Locate the cell with the specified text and output its [X, Y] center coordinate. 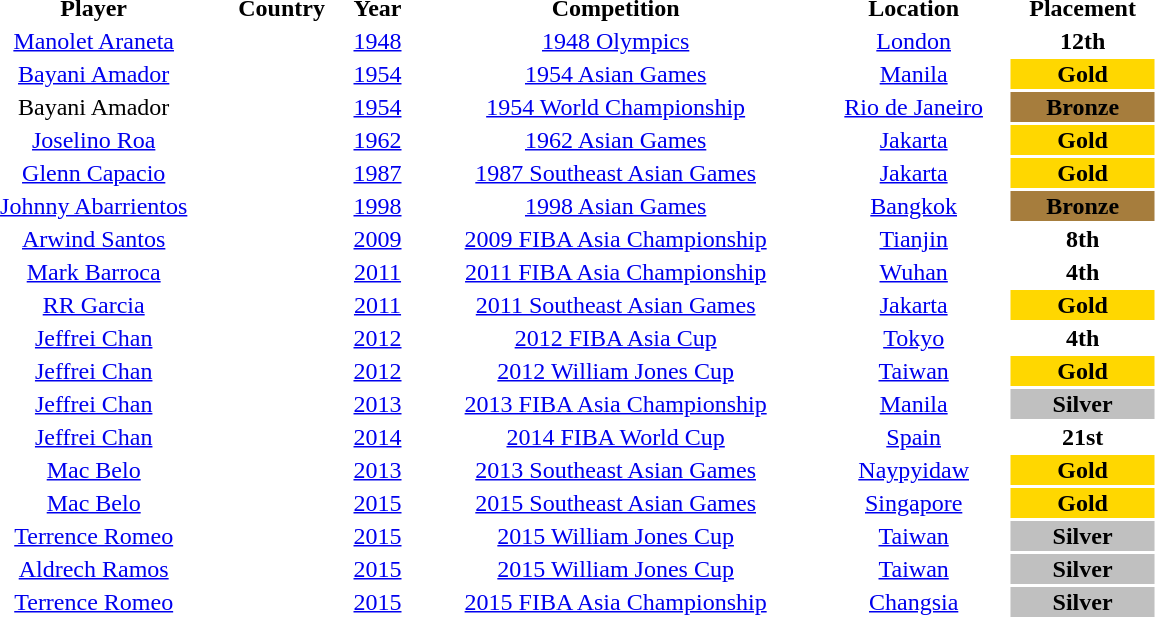
1948 [378, 41]
12th [1082, 41]
1948 Olympics [616, 41]
Naypyidaw [914, 470]
Bangkok [914, 206]
1998 Asian Games [616, 206]
2014 [378, 437]
2011 FIBA Asia Championship [616, 272]
2013 Southeast Asian Games [616, 470]
2009 [378, 239]
Tokyo [914, 338]
Singapore [914, 503]
1954 World Championship [616, 107]
Tianjin [914, 239]
8th [1082, 239]
2012 William Jones Cup [616, 371]
1987 Southeast Asian Games [616, 173]
21st [1082, 437]
Changsia [914, 602]
Wuhan [914, 272]
2012 FIBA Asia Cup [616, 338]
Rio de Janeiro [914, 107]
1962 Asian Games [616, 140]
2015 Southeast Asian Games [616, 503]
1998 [378, 206]
London [914, 41]
2013 FIBA Asia Championship [616, 404]
2014 FIBA World Cup [616, 437]
2011 Southeast Asian Games [616, 305]
2009 FIBA Asia Championship [616, 239]
1954 Asian Games [616, 74]
1987 [378, 173]
2015 FIBA Asia Championship [616, 602]
Spain [914, 437]
1962 [378, 140]
